From the cell containing the given text, extract its center point as (x, y) coordinate. 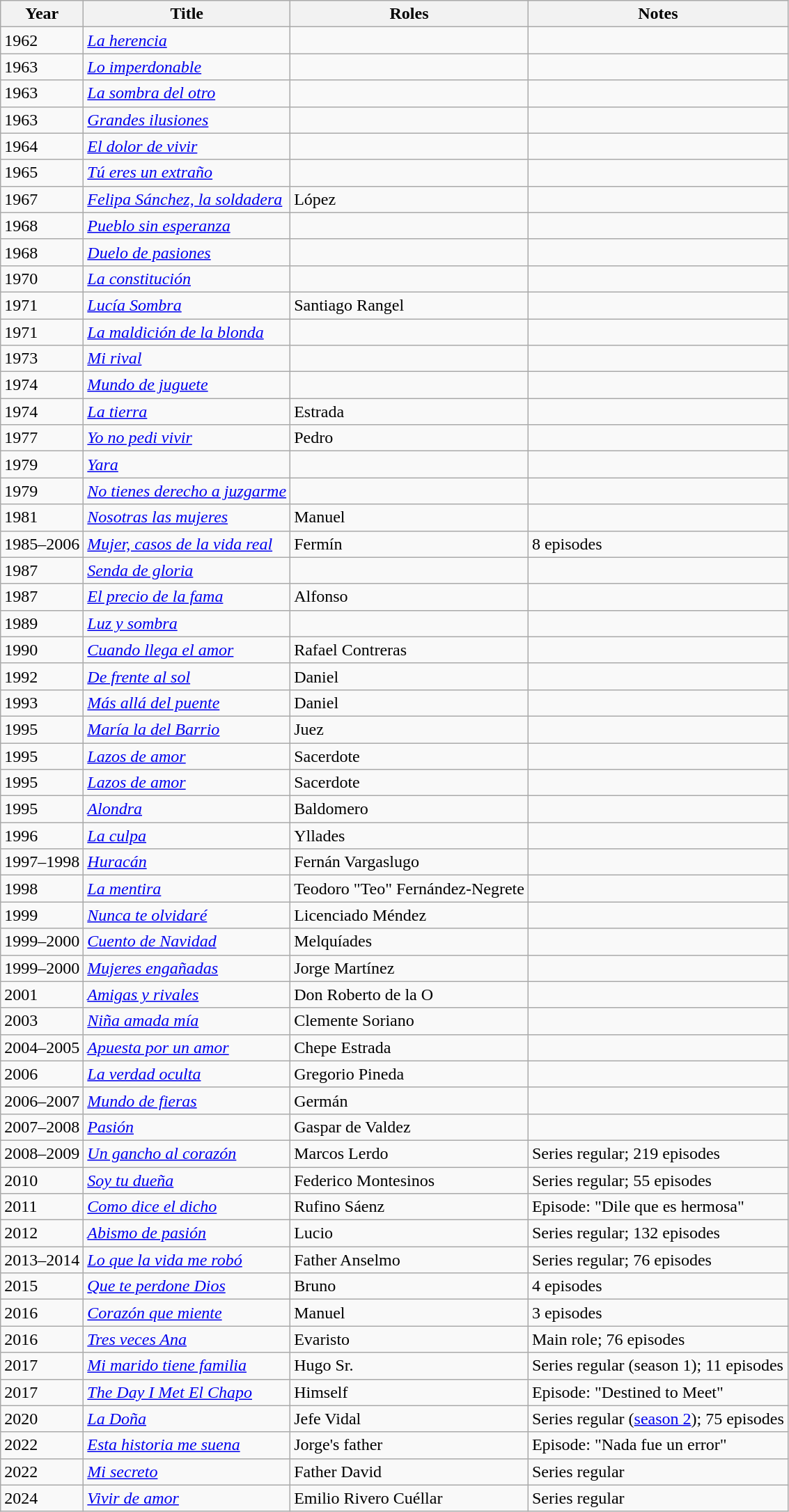
Chepe Estrada (409, 1047)
Tú eres un extraño (187, 173)
Lo que la vida me robó (187, 1260)
1996 (42, 836)
Un gancho al corazón (187, 1153)
Episode: "Nada fue un error" (657, 1445)
1998 (42, 889)
Mundo de juguete (187, 385)
Fernán Vargaslugo (409, 862)
Episode: "Dile que es hermosa" (657, 1207)
1985–2006 (42, 544)
Yo no pedi vivir (187, 438)
Title (187, 14)
Nosotras las mujeres (187, 517)
Series regular; 76 episodes (657, 1260)
Hugo Sr. (409, 1366)
Series regular; 132 episodes (657, 1233)
Alfonso (409, 597)
1970 (42, 279)
Series regular; 219 episodes (657, 1153)
Que te perdone Dios (187, 1286)
1990 (42, 650)
1965 (42, 173)
4 episodes (657, 1286)
Vivir de amor (187, 1498)
Gregorio Pineda (409, 1074)
Himself (409, 1392)
Teodoro "Teo" Fernández-Negrete (409, 889)
Senda de gloria (187, 570)
Rufino Sáenz (409, 1207)
No tienes derecho a juzgarme (187, 491)
Mujeres engañadas (187, 968)
2015 (42, 1286)
Lucio (409, 1233)
1989 (42, 623)
Mi rival (187, 359)
Como dice el dicho (187, 1207)
Cuando llega el amor (187, 650)
Santiago Rangel (409, 305)
La sombra del otro (187, 93)
2006–2007 (42, 1100)
La Doña (187, 1419)
Bruno (409, 1286)
Clemente Soriano (409, 1021)
Mi secreto (187, 1472)
La maldición de la blonda (187, 332)
2008–2009 (42, 1153)
Abismo de pasión (187, 1233)
3 episodes (657, 1313)
La herencia (187, 40)
Series regular (season 2); 75 episodes (657, 1419)
Estrada (409, 412)
2001 (42, 995)
Lo imperdonable (187, 67)
2024 (42, 1498)
1973 (42, 359)
Yllades (409, 836)
Felipa Sánchez, la soldadera (187, 199)
1999 (42, 915)
Roles (409, 14)
2020 (42, 1419)
Federico Montesinos (409, 1180)
Episode: "Destined to Meet" (657, 1392)
8 episodes (657, 544)
Father Anselmo (409, 1260)
Niña amada mía (187, 1021)
Pueblo sin esperanza (187, 226)
2011 (42, 1207)
Alondra (187, 809)
Jefe Vidal (409, 1419)
2010 (42, 1180)
Melquíades (409, 942)
Baldomero (409, 809)
1964 (42, 146)
1977 (42, 438)
Esta historia me suena (187, 1445)
Mi marido tiene familia (187, 1366)
Licenciado Méndez (409, 915)
Juez (409, 729)
1993 (42, 703)
Marcos Lerdo (409, 1153)
Germán (409, 1100)
2003 (42, 1021)
2006 (42, 1074)
La verdad oculta (187, 1074)
María la del Barrio (187, 729)
Pedro (409, 438)
Evaristo (409, 1339)
Duelo de pasiones (187, 252)
Year (42, 14)
1962 (42, 40)
1992 (42, 676)
Series regular (season 1); 11 episodes (657, 1366)
Tres veces Ana (187, 1339)
The Day I Met El Chapo (187, 1392)
Apuesta por un amor (187, 1047)
Mundo de fieras (187, 1100)
La tierra (187, 412)
La mentira (187, 889)
Don Roberto de la O (409, 995)
Cuento de Navidad (187, 942)
2004–2005 (42, 1047)
Grandes ilusiones (187, 120)
Jorge Martínez (409, 968)
Gaspar de Valdez (409, 1127)
Amigas y rivales (187, 995)
Fermín (409, 544)
De frente al sol (187, 676)
2007–2008 (42, 1127)
Mujer, casos de la vida real (187, 544)
La constitución (187, 279)
Rafael Contreras (409, 650)
El dolor de vivir (187, 146)
1997–1998 (42, 862)
López (409, 199)
La culpa (187, 836)
Notes (657, 14)
Jorge's father (409, 1445)
Pasión (187, 1127)
El precio de la fama (187, 597)
Lucía Sombra (187, 305)
1967 (42, 199)
1981 (42, 517)
Nunca te olvidaré (187, 915)
Emilio Rivero Cuéllar (409, 1498)
Soy tu dueña (187, 1180)
2012 (42, 1233)
Corazón que miente (187, 1313)
2013–2014 (42, 1260)
Huracán (187, 862)
Series regular; 55 episodes (657, 1180)
Yara (187, 465)
Main role; 76 episodes (657, 1339)
Father David (409, 1472)
Más allá del puente (187, 703)
Luz y sombra (187, 623)
